Return (x, y) of the center of cell containing provided text 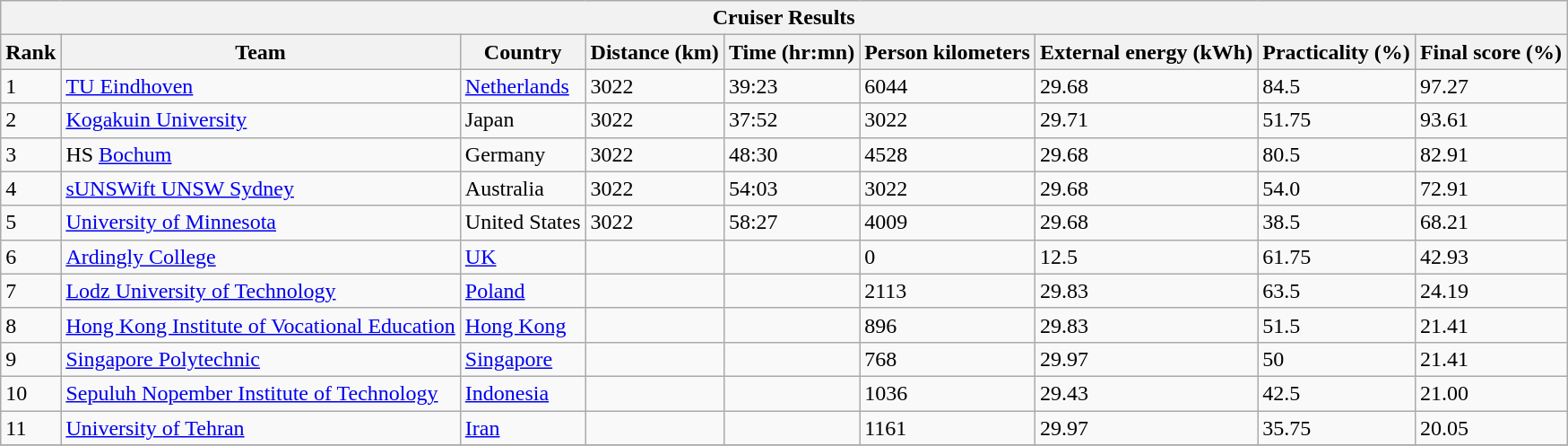
4528 (948, 154)
38.5 (1337, 223)
HS Bochum (260, 154)
63.5 (1337, 291)
UK (523, 257)
7 (30, 291)
35.75 (1337, 428)
11 (30, 428)
Indonesia (523, 393)
3 (30, 154)
61.75 (1337, 257)
4 (30, 188)
Netherlands (523, 86)
4009 (948, 223)
1036 (948, 393)
896 (948, 325)
Time (hr:mn) (791, 52)
Practicality (%) (1337, 52)
39:23 (791, 86)
9 (30, 359)
2113 (948, 291)
Iran (523, 428)
12.5 (1146, 257)
Hong Kong Institute of Vocational Education (260, 325)
Poland (523, 291)
84.5 (1337, 86)
Sepuluh Nopember Institute of Technology (260, 393)
54.0 (1337, 188)
1161 (948, 428)
5 (30, 223)
Country (523, 52)
20.05 (1490, 428)
Cruiser Results (784, 18)
37:52 (791, 120)
Australia (523, 188)
Distance (km) (654, 52)
80.5 (1337, 154)
Rank (30, 52)
Japan (523, 120)
10 (30, 393)
58:27 (791, 223)
sUNSWift UNSW Sydney (260, 188)
6044 (948, 86)
Ardingly College (260, 257)
21.00 (1490, 393)
Team (260, 52)
Hong Kong (523, 325)
6 (30, 257)
54:03 (791, 188)
Final score (%) (1490, 52)
42.5 (1337, 393)
51.5 (1337, 325)
29.71 (1146, 120)
24.19 (1490, 291)
93.61 (1490, 120)
68.21 (1490, 223)
Germany (523, 154)
97.27 (1490, 86)
42.93 (1490, 257)
Person kilometers (948, 52)
48:30 (791, 154)
United States (523, 223)
Kogakuin University (260, 120)
2 (30, 120)
External energy (kWh) (1146, 52)
29.43 (1146, 393)
768 (948, 359)
0 (948, 257)
50 (1337, 359)
Lodz University of Technology (260, 291)
University of Tehran (260, 428)
51.75 (1337, 120)
TU Eindhoven (260, 86)
8 (30, 325)
82.91 (1490, 154)
Singapore (523, 359)
University of Minnesota (260, 223)
Singapore Polytechnic (260, 359)
72.91 (1490, 188)
1 (30, 86)
